Search for the cell housing the specified text and yield its [X, Y] center coordinate. 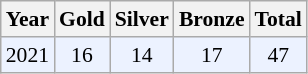
Silver [142, 19]
Total [278, 19]
47 [278, 55]
17 [212, 55]
14 [142, 55]
Bronze [212, 19]
Year [28, 19]
2021 [28, 55]
Gold [82, 19]
16 [82, 55]
